Output the [x, y] coordinate of the center of the cell containing the given text.  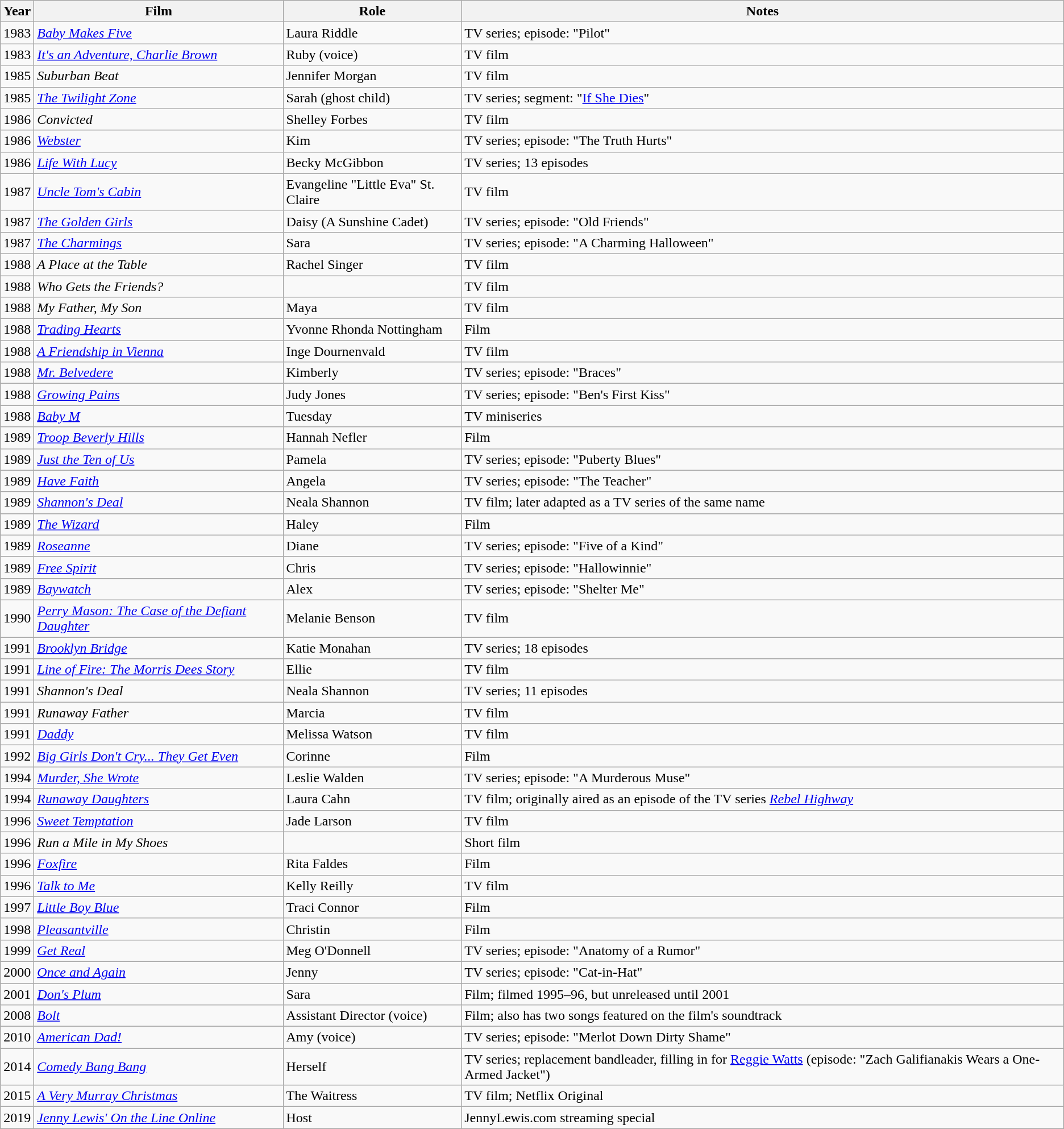
American Dad! [159, 1037]
Mr. Belvedere [159, 373]
Bolt [159, 1016]
TV series; episode: "Merlot Down Dirty Shame" [763, 1037]
Jade Larson [372, 821]
TV film; Netflix Original [763, 1096]
Baby Makes Five [159, 33]
Traci Connor [372, 907]
Line of Fire: The Morris Dees Story [159, 670]
Marcia [372, 713]
Alex [372, 589]
TV series; episode: "A Murderous Muse" [763, 778]
TV series; episode: "Hallowinnie" [763, 567]
The Twilight Zone [159, 98]
Baywatch [159, 589]
Year [17, 11]
TV series; episode: "Pilot" [763, 33]
Sweet Temptation [159, 821]
Shelley Forbes [372, 119]
Just the Ten of Us [159, 459]
Sarah (ghost child) [372, 98]
Talk to Me [159, 886]
2001 [17, 994]
2014 [17, 1066]
Evangeline "Little Eva" St. Claire [372, 192]
Kim [372, 141]
Pleasantville [159, 929]
2015 [17, 1096]
Suburban Beat [159, 76]
Comedy Bang Bang [159, 1066]
Hannah Nefler [372, 438]
A Very Murray Christmas [159, 1096]
TV series; episode: "Ben's First Kiss" [763, 395]
Murder, She Wrote [159, 778]
Get Real [159, 950]
Corinne [372, 756]
A Friendship in Vienna [159, 351]
Troop Beverly Hills [159, 438]
Daddy [159, 734]
Becky McGibbon [372, 163]
Perry Mason: The Case of the Defiant Daughter [159, 619]
Film; also has two songs featured on the film's soundtrack [763, 1016]
Daisy (A Sunshine Cadet) [372, 221]
The Golden Girls [159, 221]
Jenny Lewis' On the Line Online [159, 1118]
The Wizard [159, 524]
TV series; episode: "Cat-in-Hat" [763, 972]
1999 [17, 950]
Melissa Watson [372, 734]
TV series; episode: "Anatomy of a Rumor" [763, 950]
Laura Cahn [372, 799]
Maya [372, 308]
Short film [763, 842]
Rita Faldes [372, 864]
Growing Pains [159, 395]
Melanie Benson [372, 619]
TV series; episode: "Braces" [763, 373]
TV series; episode: "Puberty Blues" [763, 459]
Meg O'Donnell [372, 950]
Leslie Walden [372, 778]
TV film; later adapted as a TV series of the same name [763, 503]
Little Boy Blue [159, 907]
1998 [17, 929]
Angela [372, 481]
Foxfire [159, 864]
Notes [763, 11]
Kimberly [372, 373]
Roseanne [159, 546]
Herself [372, 1066]
TV series; 13 episodes [763, 163]
Once and Again [159, 972]
Runaway Father [159, 713]
Run a Mile in My Shoes [159, 842]
Baby M [159, 416]
TV series; episode: "Shelter Me" [763, 589]
1997 [17, 907]
Role [372, 11]
TV miniseries [763, 416]
Convicted [159, 119]
My Father, My Son [159, 308]
TV film; originally aired as an episode of the TV series Rebel Highway [763, 799]
TV series; replacement bandleader, filling in for Reggie Watts (episode: "Zach Galifianakis Wears a One-Armed Jacket") [763, 1066]
TV series; episode: "The Teacher" [763, 481]
Have Faith [159, 481]
Runaway Daughters [159, 799]
Jennifer Morgan [372, 76]
Life With Lucy [159, 163]
Don's Plum [159, 994]
Katie Monahan [372, 647]
Laura Riddle [372, 33]
Brooklyn Bridge [159, 647]
Uncle Tom's Cabin [159, 192]
1992 [17, 756]
A Place at the Table [159, 264]
The Waitress [372, 1096]
Chris [372, 567]
Who Gets the Friends? [159, 286]
TV series; episode: "A Charming Halloween" [763, 243]
Kelly Reilly [372, 886]
TV series; episode: "Old Friends" [763, 221]
Ruby (voice) [372, 55]
TV series; 11 episodes [763, 691]
Rachel Singer [372, 264]
TV series; episode: "Five of a Kind" [763, 546]
2008 [17, 1016]
Yvonne Rhonda Nottingham [372, 330]
1990 [17, 619]
Webster [159, 141]
TV series; segment: "If She Dies" [763, 98]
2000 [17, 972]
TV series; episode: "The Truth Hurts" [763, 141]
2019 [17, 1118]
Ellie [372, 670]
Amy (voice) [372, 1037]
2010 [17, 1037]
Free Spirit [159, 567]
Trading Hearts [159, 330]
Christin [372, 929]
It's an Adventure, Charlie Brown [159, 55]
Assistant Director (voice) [372, 1016]
Pamela [372, 459]
Judy Jones [372, 395]
Jenny [372, 972]
JennyLewis.com streaming special [763, 1118]
Host [372, 1118]
Big Girls Don't Cry... They Get Even [159, 756]
Tuesday [372, 416]
The Charmings [159, 243]
Haley [372, 524]
Inge Dournenvald [372, 351]
Diane [372, 546]
TV series; 18 episodes [763, 647]
Film; filmed 1995–96, but unreleased until 2001 [763, 994]
